Pinpoint the cell where the given text exists, returning its [X, Y] midpoint coordinate. 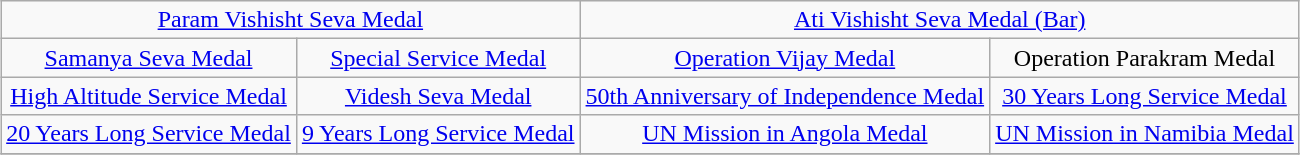
Ati Vishisht Seva Medal (Bar) [940, 20]
High Altitude Service Medal [149, 96]
Videsh Seva Medal [438, 96]
Samanya Seva Medal [149, 58]
Special Service Medal [438, 58]
Operation Vijay Medal [785, 58]
UN Mission in Angola Medal [785, 134]
Param Vishisht Seva Medal [290, 20]
UN Mission in Namibia Medal [1145, 134]
9 Years Long Service Medal [438, 134]
30 Years Long Service Medal [1145, 96]
20 Years Long Service Medal [149, 134]
50th Anniversary of Independence Medal [785, 96]
Operation Parakram Medal [1145, 58]
